Capture the cell that displays the provided text and extract its [X, Y] central coordinate. 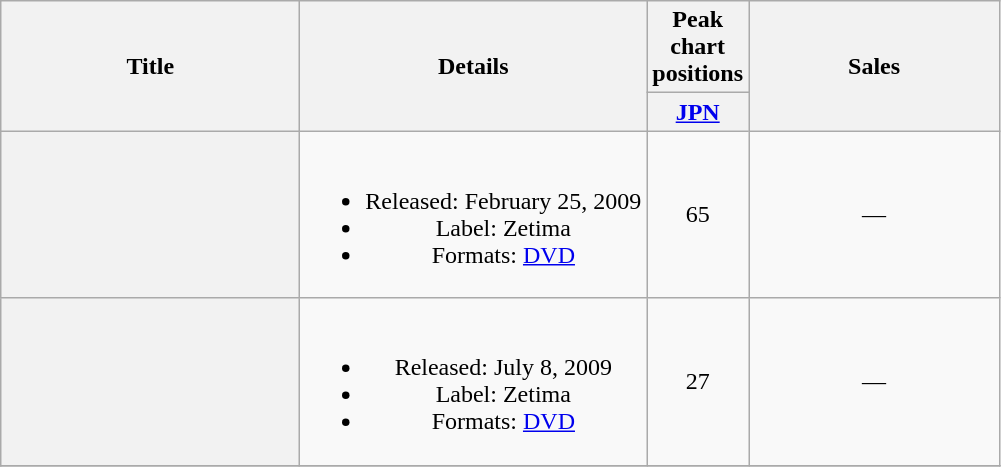
Peak chart positions [698, 47]
Title [150, 66]
Details [474, 66]
JPN [698, 112]
Released: February 25, 2009Label: ZetimaFormats: DVD [474, 214]
Sales [874, 66]
Released: July 8, 2009Label: ZetimaFormats: DVD [474, 382]
65 [698, 214]
27 [698, 382]
